Find where the given text appears and provide that cell's center as [X, Y] coordinate. 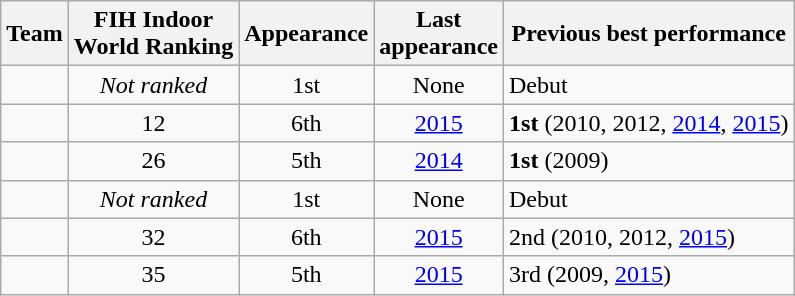
3rd (2009, 2015) [649, 275]
1st (2009) [649, 161]
35 [153, 275]
1st (2010, 2012, 2014, 2015) [649, 123]
2014 [439, 161]
Team [35, 34]
12 [153, 123]
Lastappearance [439, 34]
Appearance [306, 34]
26 [153, 161]
Previous best performance [649, 34]
32 [153, 237]
FIH IndoorWorld Ranking [153, 34]
2nd (2010, 2012, 2015) [649, 237]
